Provide the [x, y] coordinate of the cell's center where the given text is located.  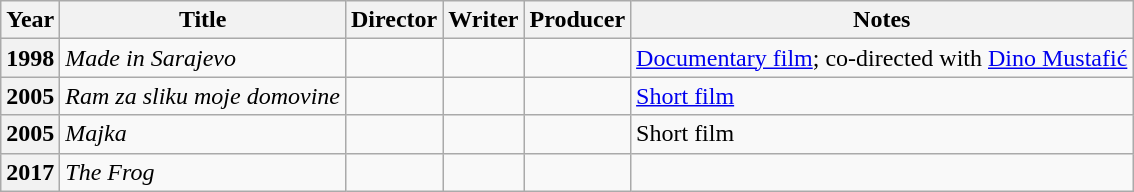
2017 [30, 172]
Ram za sliku moje domovine [203, 96]
Producer [578, 20]
Made in Sarajevo [203, 58]
1998 [30, 58]
Director [394, 20]
Writer [484, 20]
Title [203, 20]
Majka [203, 134]
Notes [882, 20]
Documentary film; co-directed with Dino Mustafić [882, 58]
The Frog [203, 172]
Year [30, 20]
